Provide the (x, y) coordinate of the cell's center where the given text is located.  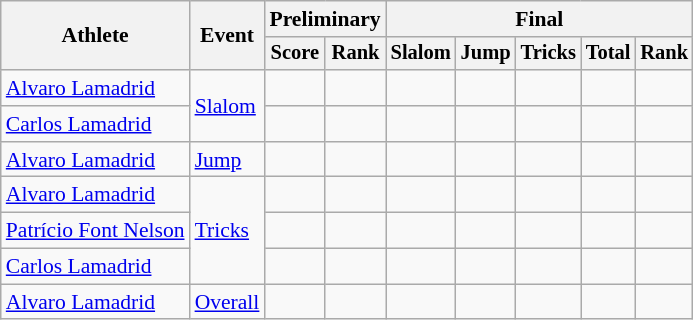
Patrício Font Nelson (96, 231)
Overall (228, 302)
Total (608, 54)
Athlete (96, 36)
Preliminary (324, 19)
Score (294, 54)
Final (540, 19)
Event (228, 36)
